Capture the cell that displays the provided text and extract its [x, y] central coordinate. 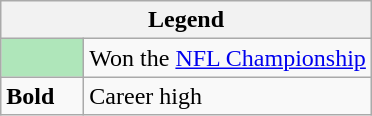
Legend [186, 20]
Bold [42, 96]
Career high [228, 96]
Won the NFL Championship [228, 58]
